Provide the [X, Y] coordinate of the cell's center where the given text is located.  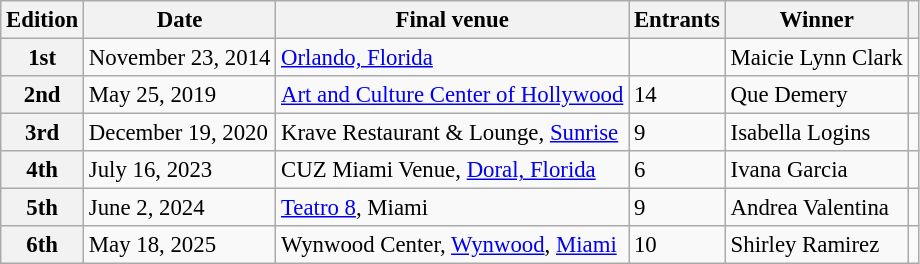
Andrea Valentina [816, 208]
Entrants [678, 20]
December 19, 2020 [180, 133]
Edition [42, 20]
6th [42, 245]
5th [42, 208]
November 23, 2014 [180, 58]
Date [180, 20]
Wynwood Center, Wynwood, Miami [452, 245]
Shirley Ramirez [816, 245]
Que Demery [816, 95]
Winner [816, 20]
4th [42, 170]
Ivana Garcia [816, 170]
3rd [42, 133]
Orlando, Florida [452, 58]
June 2, 2024 [180, 208]
May 18, 2025 [180, 245]
CUZ Miami Venue, Doral, Florida [452, 170]
May 25, 2019 [180, 95]
Isabella Logins [816, 133]
10 [678, 245]
6 [678, 170]
July 16, 2023 [180, 170]
14 [678, 95]
Krave Restaurant & Lounge, Sunrise [452, 133]
Art and Culture Center of Hollywood [452, 95]
1st [42, 58]
Teatro 8, Miami [452, 208]
Maicie Lynn Clark [816, 58]
2nd [42, 95]
Final venue [452, 20]
